Identify which cell holds the provided text, then report its [x, y] central coordinate. 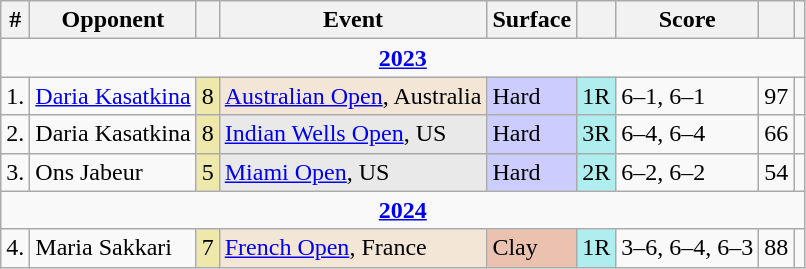
Maria Sakkari [113, 248]
6–2, 6–2 [688, 172]
4. [16, 248]
6–1, 6–1 [688, 96]
Australian Open, Australia [353, 96]
1. [16, 96]
3R [596, 134]
2024 [403, 210]
# [16, 20]
Surface [532, 20]
6–4, 6–4 [688, 134]
2R [596, 172]
66 [776, 134]
2023 [403, 58]
3–6, 6–4, 6–3 [688, 248]
88 [776, 248]
5 [208, 172]
French Open, France [353, 248]
Score [688, 20]
54 [776, 172]
Opponent [113, 20]
Indian Wells Open, US [353, 134]
Clay [532, 248]
97 [776, 96]
7 [208, 248]
3. [16, 172]
Miami Open, US [353, 172]
2. [16, 134]
Ons Jabeur [113, 172]
Event [353, 20]
